Return the [X, Y] coordinate for the center point of the cell that contains the specified text.  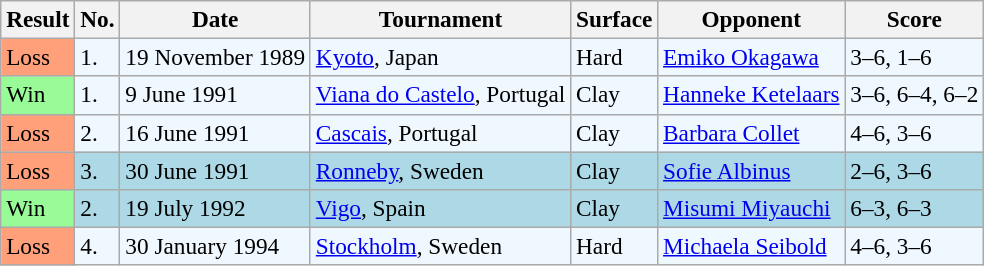
Surface [614, 19]
3–6, 1–6 [914, 57]
Opponent [752, 19]
Sofie Albinus [752, 170]
Barbara Collet [752, 133]
16 June 1991 [215, 133]
6–3, 6–3 [914, 208]
19 July 1992 [215, 208]
Result [38, 19]
Misumi Miyauchi [752, 208]
3. [98, 170]
Michaela Seibold [752, 246]
Viana do Castelo, Portugal [440, 95]
Score [914, 19]
4. [98, 246]
3–6, 6–4, 6–2 [914, 95]
2–6, 3–6 [914, 170]
Date [215, 19]
9 June 1991 [215, 95]
19 November 1989 [215, 57]
Kyoto, Japan [440, 57]
Hanneke Ketelaars [752, 95]
Vigo, Spain [440, 208]
30 June 1991 [215, 170]
Tournament [440, 19]
Ronneby, Sweden [440, 170]
No. [98, 19]
30 January 1994 [215, 246]
Emiko Okagawa [752, 57]
Stockholm, Sweden [440, 246]
Cascais, Portugal [440, 133]
